From the cell containing the given text, extract its center point as [x, y] coordinate. 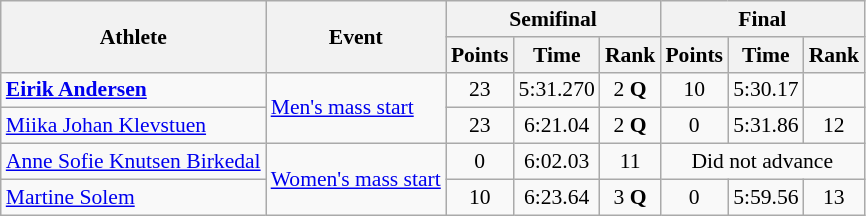
Women's mass start [356, 180]
Men's mass start [356, 108]
5:31.86 [766, 126]
Event [356, 36]
Anne Sofie Knutsen Birkedal [134, 162]
Eirik Andersen [134, 90]
6:21.04 [557, 126]
Martine Solem [134, 197]
Final [762, 19]
6:02.03 [557, 162]
13 [834, 197]
6:23.64 [557, 197]
11 [630, 162]
Athlete [134, 36]
Semifinal [554, 19]
12 [834, 126]
Miika Johan Klevstuen [134, 126]
5:31.270 [557, 90]
5:59.56 [766, 197]
5:30.17 [766, 90]
3 Q [630, 197]
Did not advance [762, 162]
